Scan for the cell matching the given text and deliver its (X, Y) coordinate at center. 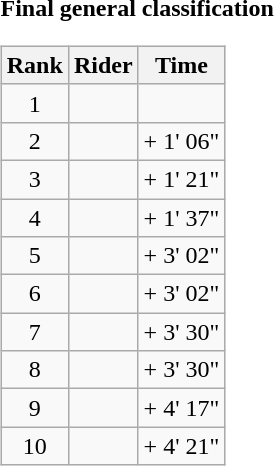
+ 1' 06" (182, 141)
5 (34, 256)
+ 1' 37" (182, 217)
3 (34, 179)
9 (34, 408)
+ 4' 17" (182, 408)
4 (34, 217)
6 (34, 294)
+ 1' 21" (182, 179)
Time (182, 65)
10 (34, 446)
Rider (103, 65)
+ 4' 21" (182, 446)
2 (34, 141)
Rank (34, 65)
7 (34, 332)
1 (34, 103)
8 (34, 370)
